Locate the cell with the specified text and output its (x, y) center coordinate. 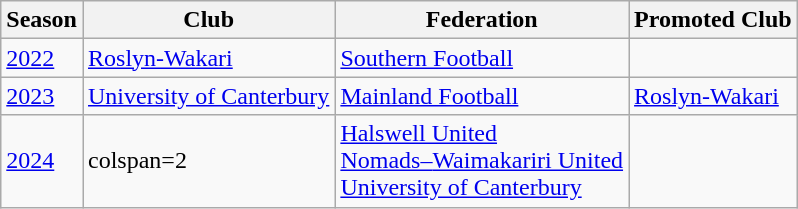
Season (42, 20)
2023 (42, 96)
Club (208, 20)
2022 (42, 58)
Halswell UnitedNomads–Waimakariri UnitedUniversity of Canterbury (482, 161)
colspan=2 (208, 161)
Southern Football (482, 58)
Promoted Club (714, 20)
Mainland Football (482, 96)
University of Canterbury (208, 96)
2024 (42, 161)
Federation (482, 20)
